Output the [X, Y] coordinate of the center of the cell containing the given text.  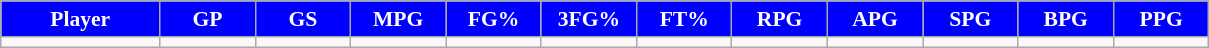
RPG [780, 19]
GS [302, 19]
GP [208, 19]
3FG% [588, 19]
MPG [398, 19]
BPG [1066, 19]
Player [80, 19]
SPG [970, 19]
FG% [494, 19]
APG [874, 19]
FT% [684, 19]
PPG [1161, 19]
